Pinpoint the cell where the given text exists, returning its [X, Y] midpoint coordinate. 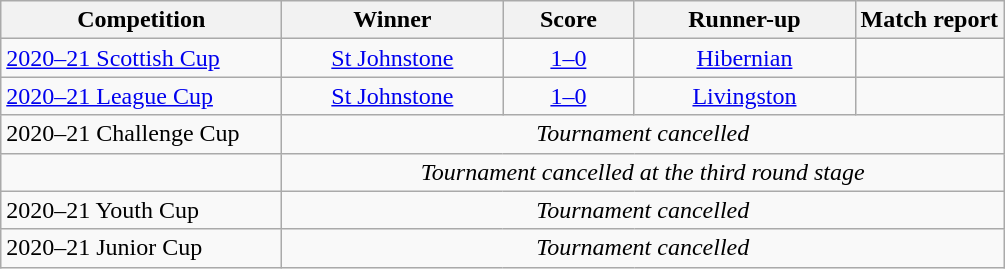
Winner [392, 20]
2020–21 Challenge Cup [142, 134]
Hibernian [744, 58]
2020–21 Scottish Cup [142, 58]
Runner-up [744, 20]
Score [568, 20]
Competition [142, 20]
2020–21 Youth Cup [142, 210]
Livingston [744, 96]
Match report [930, 20]
Tournament cancelled at the third round stage [643, 172]
2020–21 Junior Cup [142, 248]
2020–21 League Cup [142, 96]
